Provide the [X, Y] coordinate of the cell's center where the given text is located.  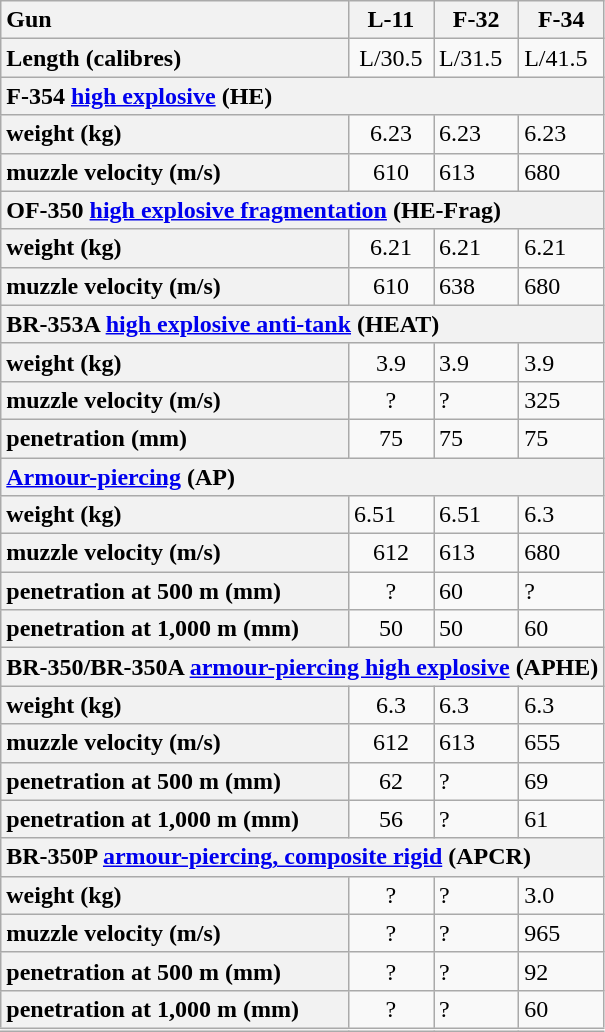
92 [562, 971]
L/31.5 [476, 58]
L/41.5 [562, 58]
61 [562, 819]
Length (calibres) [175, 58]
Armour-piercing (AP) [302, 477]
F-354 high explosive (HE) [302, 96]
BR-350P armour-piercing, composite rigid (APCR) [302, 857]
638 [476, 286]
62 [390, 781]
3.0 [562, 895]
L-11 [390, 20]
F-32 [476, 20]
655 [562, 743]
Gun [175, 20]
F-34 [562, 20]
325 [562, 400]
BR-350/BR-350A armour-piercing high explosive (APHE) [302, 667]
L/30.5 [390, 58]
69 [562, 781]
OF-350 high explosive fragmentation (HE-Frag) [302, 210]
BR-353A high explosive anti-tank (HEAT) [302, 324]
penetration (mm) [175, 438]
965 [562, 933]
56 [390, 819]
